Return [x, y] of the center of cell containing provided text 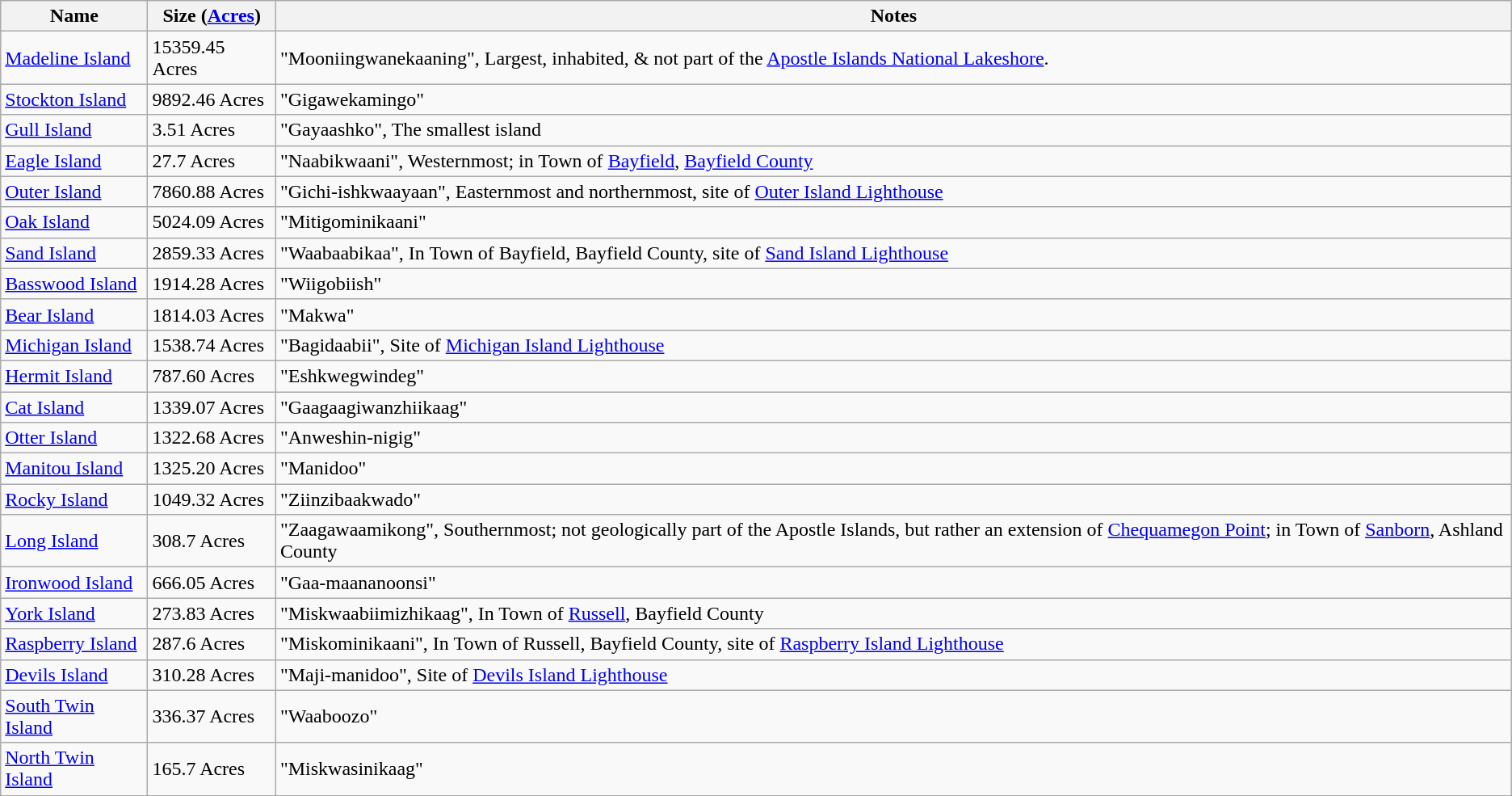
Outer Island [74, 192]
"Ziinzibaakwado" [893, 499]
336.37 Acres [212, 716]
Ironwood Island [74, 583]
"Waaboozo" [893, 716]
"Miskominikaani", In Town of Russell, Bayfield County, site of Raspberry Island Lighthouse [893, 644]
"Naabikwaani", Westernmost; in Town of Bayfield, Bayfield County [893, 161]
287.6 Acres [212, 644]
Madeline Island [74, 58]
"Gigawekamingo" [893, 99]
9892.46 Acres [212, 99]
1814.03 Acres [212, 314]
3.51 Acres [212, 130]
165.7 Acres [212, 769]
Sand Island [74, 253]
Manitou Island [74, 469]
Basswood Island [74, 284]
"Wiigobiish" [893, 284]
North Twin Island [74, 769]
"Gichi-ishkwaayaan", Easternmost and northernmost, site of Outer Island Lighthouse [893, 192]
"Waabaabikaa", In Town of Bayfield, Bayfield County, site of Sand Island Lighthouse [893, 253]
"Gaa-maananoonsi" [893, 583]
"Maji-manidoo", Site of Devils Island Lighthouse [893, 675]
Size (Acres) [212, 16]
1325.20 Acres [212, 469]
Eagle Island [74, 161]
2859.33 Acres [212, 253]
27.7 Acres [212, 161]
1339.07 Acres [212, 406]
Michigan Island [74, 345]
Hermit Island [74, 376]
5024.09 Acres [212, 222]
1538.74 Acres [212, 345]
Cat Island [74, 406]
Raspberry Island [74, 644]
308.7 Acres [212, 541]
Notes [893, 16]
Bear Island [74, 314]
310.28 Acres [212, 675]
"Miskwasinikaag" [893, 769]
15359.45 Acres [212, 58]
"Mitigominikaani" [893, 222]
"Mooniingwanekaaning", Largest, inhabited, & not part of the Apostle Islands National Lakeshore. [893, 58]
"Anweshin-nigig" [893, 438]
"Bagidaabii", Site of Michigan Island Lighthouse [893, 345]
Devils Island [74, 675]
1322.68 Acres [212, 438]
York Island [74, 613]
Stockton Island [74, 99]
Name [74, 16]
7860.88 Acres [212, 192]
1914.28 Acres [212, 284]
"Gayaashko", The smallest island [893, 130]
1049.32 Acres [212, 499]
"Eshkwegwindeg" [893, 376]
"Makwa" [893, 314]
273.83 Acres [212, 613]
"Miskwaabiimizhikaag", In Town of Russell, Bayfield County [893, 613]
South Twin Island [74, 716]
666.05 Acres [212, 583]
"Manidoo" [893, 469]
Rocky Island [74, 499]
Oak Island [74, 222]
Gull Island [74, 130]
787.60 Acres [212, 376]
"Gaagaagiwanzhiikaag" [893, 406]
Otter Island [74, 438]
Long Island [74, 541]
